For the text-containing cell, return its midpoint in (X, Y) coordinate format. 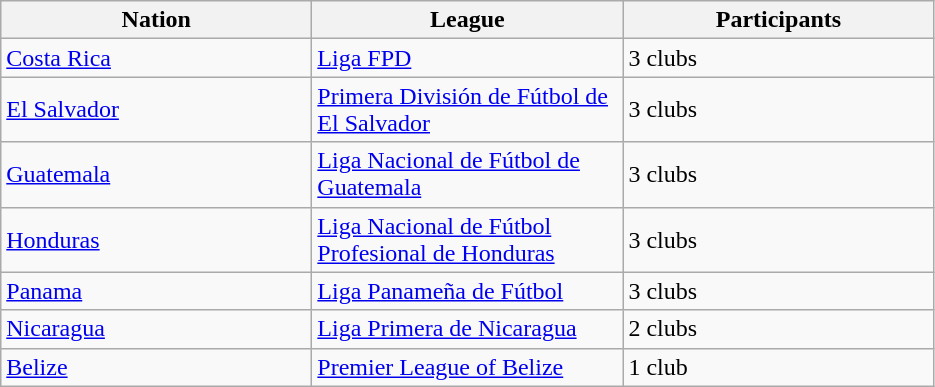
Primera División de Fútbol de El Salvador (468, 110)
Premier League of Belize (468, 367)
Guatemala (156, 174)
Honduras (156, 240)
Nation (156, 20)
1 club (778, 367)
Liga Nacional de Fútbol de Guatemala (468, 174)
Belize (156, 367)
Participants (778, 20)
League (468, 20)
Liga Primera de Nicaragua (468, 329)
El Salvador (156, 110)
2 clubs (778, 329)
Liga FPD (468, 58)
Nicaragua (156, 329)
Liga Nacional de Fútbol Profesional de Honduras (468, 240)
Costa Rica (156, 58)
Panama (156, 291)
Liga Panameña de Fútbol (468, 291)
